Provide the [x, y] coordinate of the cell's center where the given text is located.  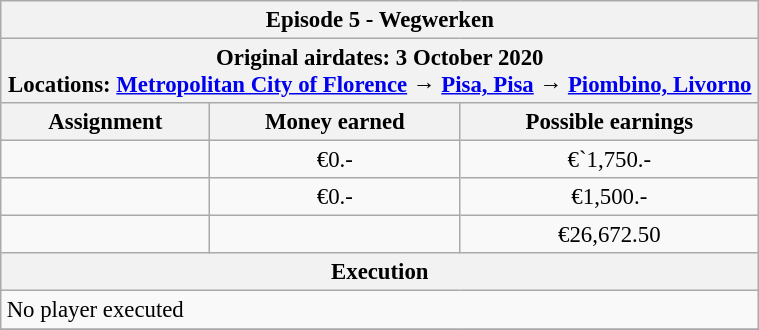
Assignment [105, 122]
Episode 5 - Wegwerken [380, 20]
Original airdates: 3 October 2020Locations: Metropolitan City of Florence → Pisa, Pisa → Piombino, Livorno [380, 70]
€1,500.- [609, 197]
Money earned [334, 122]
€`1,750.- [609, 160]
Execution [380, 272]
Possible earnings [609, 122]
€26,672.50 [609, 235]
No player executed [380, 310]
